Identify which cell holds the provided text, then report its [X, Y] central coordinate. 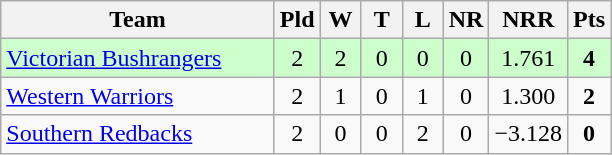
1.761 [528, 58]
4 [590, 58]
W [340, 20]
−3.128 [528, 134]
Southern Redbacks [138, 134]
Pld [297, 20]
Team [138, 20]
Pts [590, 20]
NR [466, 20]
T [382, 20]
1.300 [528, 96]
Victorian Bushrangers [138, 58]
L [422, 20]
Western Warriors [138, 96]
NRR [528, 20]
